Capture the cell that displays the provided text and extract its (x, y) central coordinate. 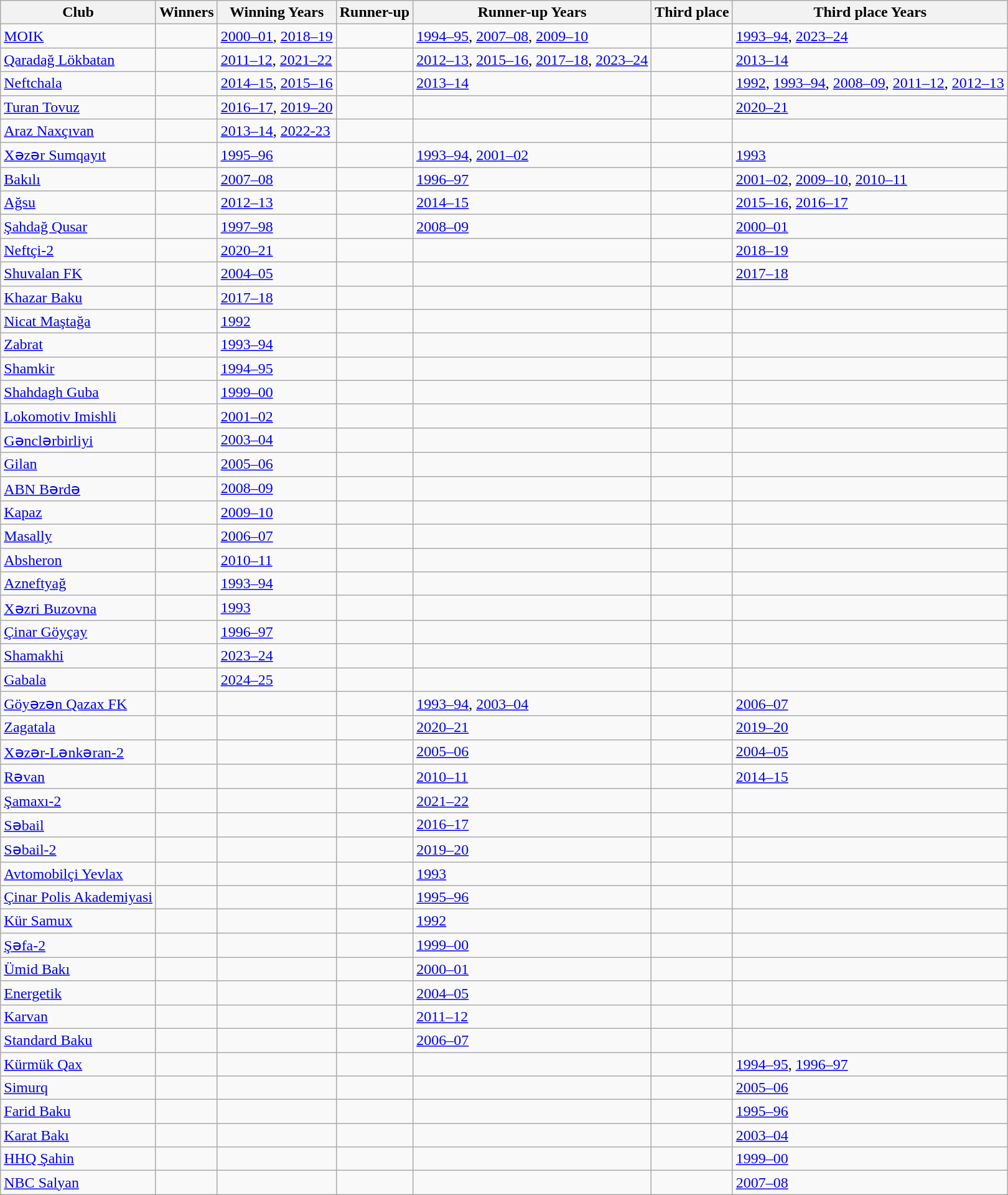
1993–94, 2003–04 (533, 704)
Runner-up (375, 12)
2015–16, 2016–17 (870, 203)
1994–95 (276, 368)
2001–02 (276, 416)
2023–24 (276, 655)
Farid Baku (78, 1112)
Şəfa-2 (78, 945)
2018–19 (870, 250)
Lokomotiv Imishli (78, 416)
Qaradağ Lökbatan (78, 60)
Kapaz (78, 513)
Energetik (78, 993)
Şahdağ Qusar (78, 227)
2012–13 (276, 203)
Rəvan (78, 777)
2024–25 (276, 679)
Araz Naxçıvan (78, 131)
2011–12 (533, 1016)
Winners (187, 12)
Şamaxı-2 (78, 800)
Third place Years (870, 12)
Zabrat (78, 345)
Nicat Maştağa (78, 321)
Gabala (78, 679)
Neftçi-2 (78, 250)
2011–12, 2021–22 (276, 60)
Ümid Bakı (78, 969)
MOIK (78, 36)
HHQ Şahin (78, 1159)
Club (78, 12)
1993–94, 2001–02 (533, 155)
Xəzər Sumqayıt (78, 155)
Karvan (78, 1016)
Winning Years (276, 12)
Gilan (78, 464)
2000–01, 2018–19 (276, 36)
Karat Bakı (78, 1135)
Xəzər-Lənkəran-2 (78, 752)
Shamakhi (78, 655)
Khazar Baku (78, 298)
Azneftyağ (78, 584)
1997–98 (276, 227)
Çinar Göyçay (78, 632)
2012–13, 2015–16, 2017–18, 2023–24 (533, 60)
1994–95, 2007–08, 2009–10 (533, 36)
Turan Tovuz (78, 107)
2016–17 (533, 825)
ABN Bərdə (78, 489)
Ağsu (78, 203)
Avtomobilçi Yevlax (78, 873)
Göyəzən Qazax FK (78, 704)
1993–94, 2023–24 (870, 36)
Absheron (78, 560)
Kür Samux (78, 921)
Səbail-2 (78, 850)
NBC Salyan (78, 1183)
2013–14, 2022-23 (276, 131)
1992, 1993–94, 2008–09, 2011–12, 2012–13 (870, 83)
Shahdagh Guba (78, 392)
Neftchala (78, 83)
2001–02, 2009–10, 2010–11 (870, 179)
Xəzri Buzovna (78, 608)
1994–95, 1996–97 (870, 1064)
Masally (78, 537)
Səbail (78, 825)
Kürmük Qax (78, 1064)
Zagatala (78, 728)
Çinar Polis Akademiyasi (78, 897)
2014–15, 2015–16 (276, 83)
Runner-up Years (533, 12)
Gənclərbirliyi (78, 440)
Standard Baku (78, 1040)
Third place (692, 12)
Bakılı (78, 179)
Simurq (78, 1088)
Shuvalan FK (78, 274)
2009–10 (276, 513)
2021–22 (533, 800)
Shamkir (78, 368)
2016–17, 2019–20 (276, 107)
